Return the [X, Y] coordinate for the center point of the cell that contains the specified text.  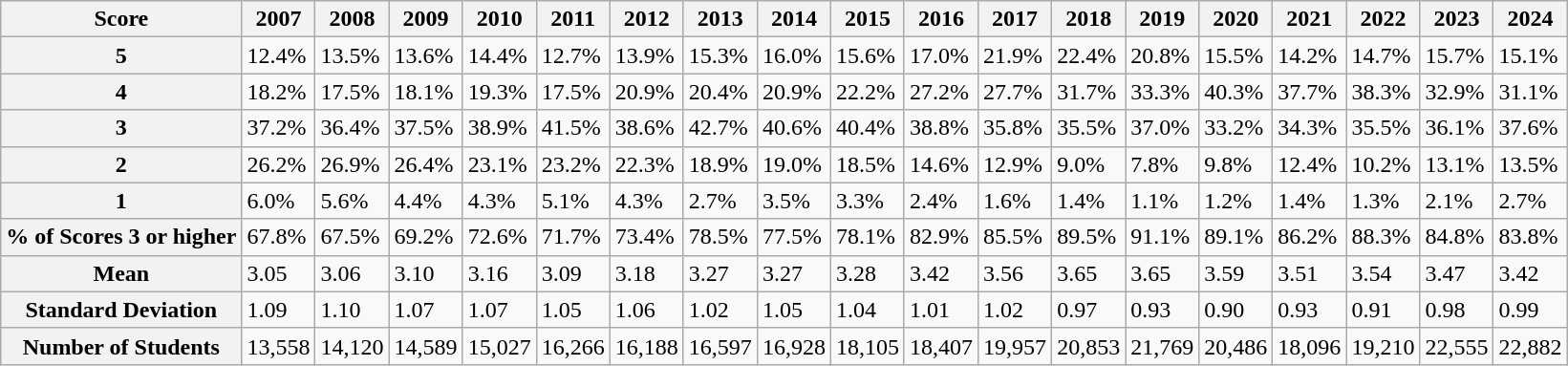
67.5% [352, 237]
18.9% [720, 164]
2013 [720, 19]
3.59 [1236, 273]
13.1% [1456, 164]
14.2% [1309, 55]
37.7% [1309, 92]
40.4% [868, 128]
37.6% [1531, 128]
41.5% [573, 128]
2015 [868, 19]
1.1% [1162, 201]
18.2% [279, 92]
14.6% [940, 164]
20.4% [720, 92]
2020 [1236, 19]
1.04 [868, 310]
2024 [1531, 19]
2023 [1456, 19]
10.2% [1384, 164]
23.1% [499, 164]
3.18 [646, 273]
16,597 [720, 346]
3.54 [1384, 273]
5.6% [352, 201]
42.7% [720, 128]
0.98 [1456, 310]
40.6% [793, 128]
1.2% [1236, 201]
1 [121, 201]
2009 [426, 19]
18,105 [868, 346]
2018 [1089, 19]
86.2% [1309, 237]
38.9% [499, 128]
36.1% [1456, 128]
82.9% [940, 237]
2017 [1015, 19]
1.06 [646, 310]
18.1% [426, 92]
31.1% [1531, 92]
% of Scores 3 or higher [121, 237]
0.97 [1089, 310]
22,882 [1531, 346]
33.3% [1162, 92]
5.1% [573, 201]
Score [121, 19]
27.7% [1015, 92]
3.05 [279, 273]
7.8% [1162, 164]
13.9% [646, 55]
13.6% [426, 55]
4.4% [426, 201]
16.0% [793, 55]
15.6% [868, 55]
83.8% [1531, 237]
20,486 [1236, 346]
2022 [1384, 19]
37.0% [1162, 128]
0.99 [1531, 310]
2008 [352, 19]
12.7% [573, 55]
19,210 [1384, 346]
78.5% [720, 237]
3.56 [1015, 273]
Standard Deviation [121, 310]
4 [121, 92]
85.5% [1015, 237]
33.2% [1236, 128]
67.8% [279, 237]
16,928 [793, 346]
21.9% [1015, 55]
16,188 [646, 346]
3.16 [499, 273]
91.1% [1162, 237]
38.3% [1384, 92]
40.3% [1236, 92]
2010 [499, 19]
13,558 [279, 346]
0.90 [1236, 310]
19,957 [1015, 346]
2014 [793, 19]
69.2% [426, 237]
3 [121, 128]
73.4% [646, 237]
14.4% [499, 55]
3.28 [868, 273]
9.8% [1236, 164]
38.8% [940, 128]
17.0% [940, 55]
1.09 [279, 310]
3.5% [793, 201]
18.5% [868, 164]
19.3% [499, 92]
34.3% [1309, 128]
14.7% [1384, 55]
1.3% [1384, 201]
88.3% [1384, 237]
5 [121, 55]
26.9% [352, 164]
26.4% [426, 164]
3.06 [352, 273]
23.2% [573, 164]
31.7% [1089, 92]
22.3% [646, 164]
22,555 [1456, 346]
32.9% [1456, 92]
2012 [646, 19]
18,407 [940, 346]
3.09 [573, 273]
89.5% [1089, 237]
72.6% [499, 237]
36.4% [352, 128]
22.4% [1089, 55]
18,096 [1309, 346]
71.7% [573, 237]
27.2% [940, 92]
2019 [1162, 19]
2021 [1309, 19]
0.91 [1384, 310]
Mean [121, 273]
9.0% [1089, 164]
3.47 [1456, 273]
26.2% [279, 164]
22.2% [868, 92]
20.8% [1162, 55]
6.0% [279, 201]
3.10 [426, 273]
15,027 [499, 346]
38.6% [646, 128]
84.8% [1456, 237]
14,120 [352, 346]
35.8% [1015, 128]
2 [121, 164]
21,769 [1162, 346]
2011 [573, 19]
2007 [279, 19]
Number of Students [121, 346]
78.1% [868, 237]
2016 [940, 19]
89.1% [1236, 237]
1.01 [940, 310]
1.10 [352, 310]
2.4% [940, 201]
15.3% [720, 55]
77.5% [793, 237]
3.51 [1309, 273]
37.2% [279, 128]
3.3% [868, 201]
2.1% [1456, 201]
15.7% [1456, 55]
12.9% [1015, 164]
1.6% [1015, 201]
14,589 [426, 346]
16,266 [573, 346]
15.1% [1531, 55]
15.5% [1236, 55]
19.0% [793, 164]
37.5% [426, 128]
20,853 [1089, 346]
